Scan for the cell matching the given text and deliver its [x, y] coordinate at center. 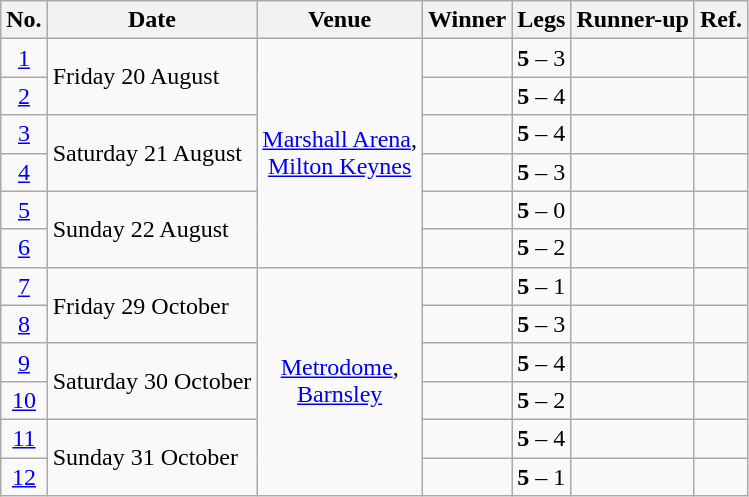
4 [24, 172]
5 [24, 210]
6 [24, 248]
No. [24, 20]
Legs [542, 20]
Date [152, 20]
Friday 20 August [152, 77]
Venue [340, 20]
Metrodome, Barnsley [340, 381]
10 [24, 400]
Friday 29 October [152, 305]
11 [24, 438]
Sunday 22 August [152, 229]
Ref. [720, 20]
9 [24, 362]
Sunday 31 October [152, 457]
1 [24, 58]
Saturday 21 August [152, 153]
Runner-up [633, 20]
12 [24, 477]
8 [24, 324]
3 [24, 134]
Winner [468, 20]
7 [24, 286]
Marshall Arena, Milton Keynes [340, 153]
5 – 0 [542, 210]
2 [24, 96]
Saturday 30 October [152, 381]
